Detect which cell encompasses the target text, then output its (x, y) center coordinate. 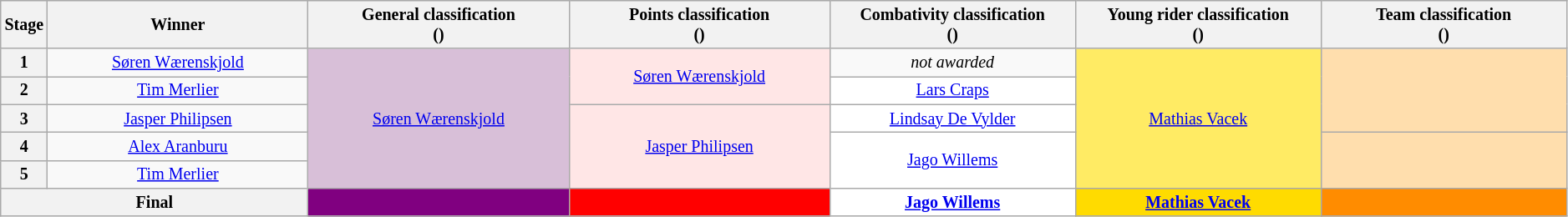
Winner (178, 25)
Alex Aranburu (178, 147)
Lindsay De Vylder (952, 119)
Combativity classification() (952, 25)
Points classification() (699, 25)
3 (24, 119)
Final (155, 202)
2 (24, 90)
Young rider classification() (1198, 25)
not awarded (952, 63)
Lars Craps (952, 90)
General classification() (439, 25)
Stage (24, 25)
Team classification() (1444, 25)
4 (24, 147)
5 (24, 174)
1 (24, 63)
